Detect which cell encompasses the target text, then output its (x, y) center coordinate. 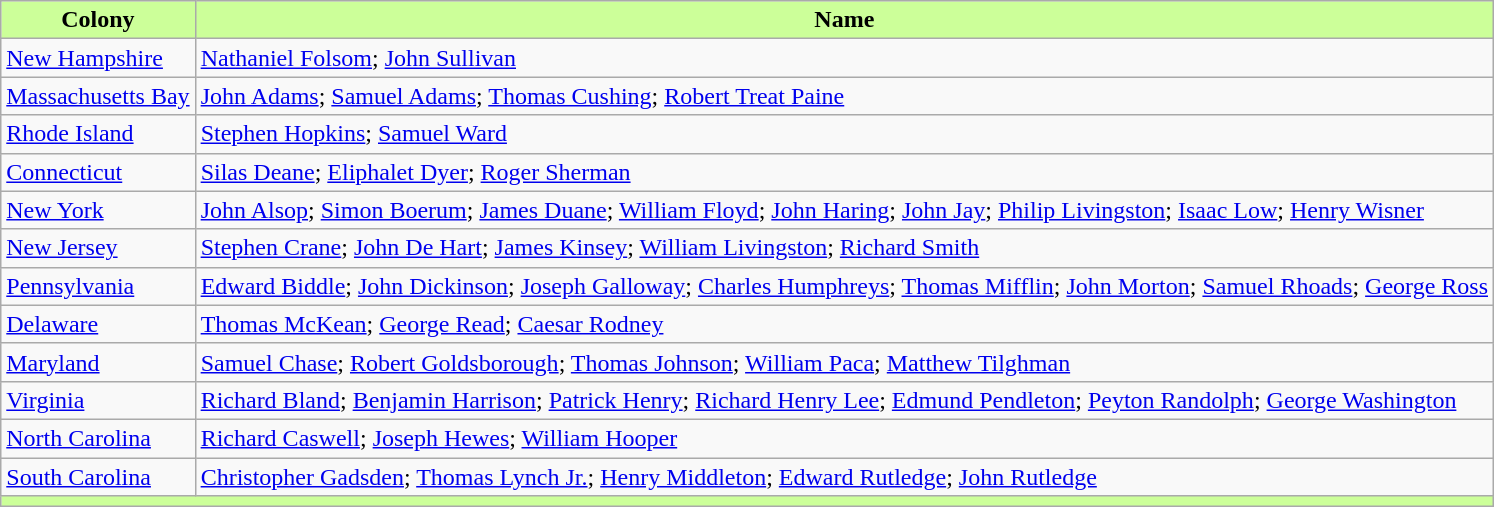
Delaware (98, 324)
Thomas McKean; George Read; Caesar Rodney (844, 324)
Stephen Hopkins; Samuel Ward (844, 134)
Samuel Chase; Robert Goldsborough; Thomas Johnson; William Paca; Matthew Tilghman (844, 362)
Rhode Island (98, 134)
Edward Biddle; John Dickinson; Joseph Galloway; Charles Humphreys; Thomas Mifflin; John Morton; Samuel Rhoads; George Ross (844, 286)
New Jersey (98, 248)
John Adams; Samuel Adams; Thomas Cushing; Robert Treat Paine (844, 96)
Connecticut (98, 172)
Massachusetts Bay (98, 96)
John Alsop; Simon Boerum; James Duane; William Floyd; John Haring; John Jay; Philip Livingston; Isaac Low; Henry Wisner (844, 210)
Christopher Gadsden; Thomas Lynch Jr.; Henry Middleton; Edward Rutledge; John Rutledge (844, 477)
Virginia (98, 400)
Nathaniel Folsom; John Sullivan (844, 58)
North Carolina (98, 438)
Maryland (98, 362)
Pennsylvania (98, 286)
Richard Bland; Benjamin Harrison; Patrick Henry; Richard Henry Lee; Edmund Pendleton; Peyton Randolph; George Washington (844, 400)
Silas Deane; Eliphalet Dyer; Roger Sherman (844, 172)
South Carolina (98, 477)
Richard Caswell; Joseph Hewes; William Hooper (844, 438)
Colony (98, 20)
Name (844, 20)
New York (98, 210)
New Hampshire (98, 58)
Stephen Crane; John De Hart; James Kinsey; William Livingston; Richard Smith (844, 248)
